For the text-containing cell, return its midpoint in [X, Y] coordinate format. 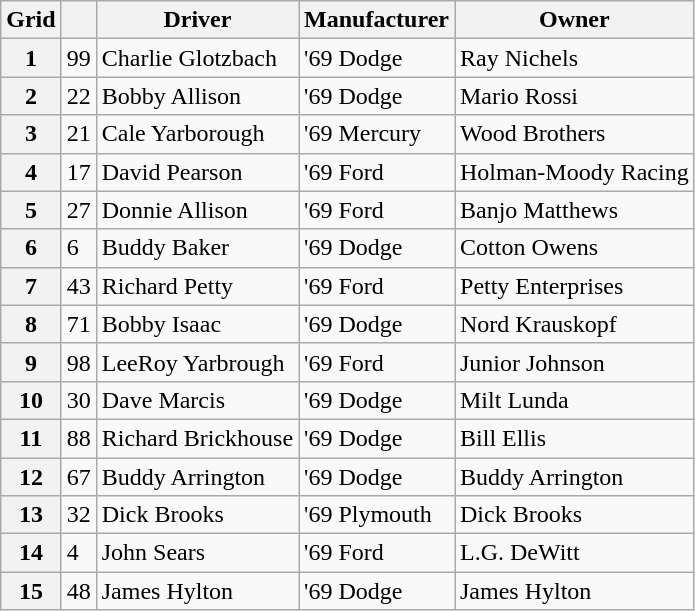
LeeRoy Yarbrough [197, 362]
Manufacturer [377, 20]
David Pearson [197, 172]
7 [31, 286]
12 [31, 477]
27 [78, 210]
Petty Enterprises [574, 286]
14 [31, 553]
22 [78, 96]
Richard Petty [197, 286]
Junior Johnson [574, 362]
Driver [197, 20]
Bobby Isaac [197, 324]
13 [31, 515]
'69 Plymouth [377, 515]
Wood Brothers [574, 134]
1 [31, 58]
Charlie Glotzbach [197, 58]
3 [31, 134]
Cotton Owens [574, 248]
88 [78, 438]
Buddy Baker [197, 248]
Nord Krauskopf [574, 324]
John Sears [197, 553]
5 [31, 210]
L.G. DeWitt [574, 553]
Holman-Moody Racing [574, 172]
98 [78, 362]
15 [31, 591]
99 [78, 58]
48 [78, 591]
Dave Marcis [197, 400]
11 [31, 438]
67 [78, 477]
Bill Ellis [574, 438]
Grid [31, 20]
9 [31, 362]
Ray Nichels [574, 58]
71 [78, 324]
30 [78, 400]
17 [78, 172]
Owner [574, 20]
43 [78, 286]
Milt Lunda [574, 400]
Donnie Allison [197, 210]
8 [31, 324]
Richard Brickhouse [197, 438]
2 [31, 96]
10 [31, 400]
'69 Mercury [377, 134]
Banjo Matthews [574, 210]
Mario Rossi [574, 96]
Bobby Allison [197, 96]
21 [78, 134]
32 [78, 515]
Cale Yarborough [197, 134]
